Determine the (X, Y) coordinate at the center of the cell enclosing the given text.  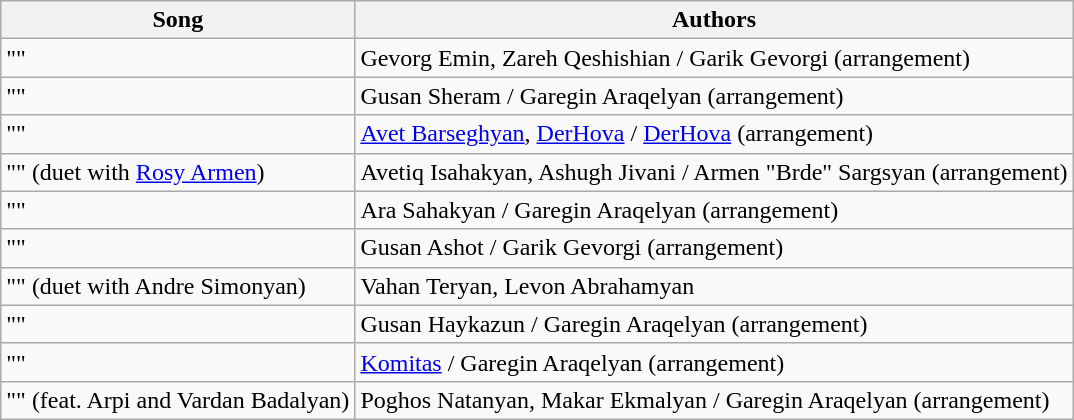
Gusan Haykazun / Garegin Araqelyan (arrangement) (714, 324)
"" (duet with Rosy Armen) (178, 172)
Vahan Teryan, Levon Abrahamyan (714, 286)
Avet Barseghyan, DerHova / DerHova (arrangement) (714, 134)
"" (duet with Andre Simonyan) (178, 286)
Song (178, 20)
Authors (714, 20)
Avetiq Isahakyan, Ashugh Jivani / Armen "Brde" Sargsyan (arrangement) (714, 172)
Ara Sahakyan / Garegin Araqelyan (arrangement) (714, 210)
Gusan Ashot / Garik Gevorgi (arrangement) (714, 248)
Gusan Sheram / Garegin Araqelyan (arrangement) (714, 96)
"" (feat. Arpi and Vardan Badalyan) (178, 400)
Poghos Natanyan, Makar Ekmalyan / Garegin Araqelyan (arrangement) (714, 400)
Komitas / Garegin Araqelyan (arrangement) (714, 362)
Gevorg Emin, Zareh Qeshishian / Garik Gevorgi (arrangement) (714, 58)
